Return (x, y) of the center of cell containing provided text 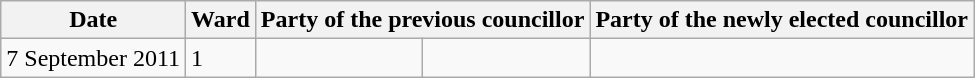
Date (94, 20)
Party of the newly elected councillor (782, 20)
1 (221, 58)
7 September 2011 (94, 58)
Party of the previous councillor (422, 20)
Ward (221, 20)
